Provide the [X, Y] coordinate of the cell's center where the given text is located.  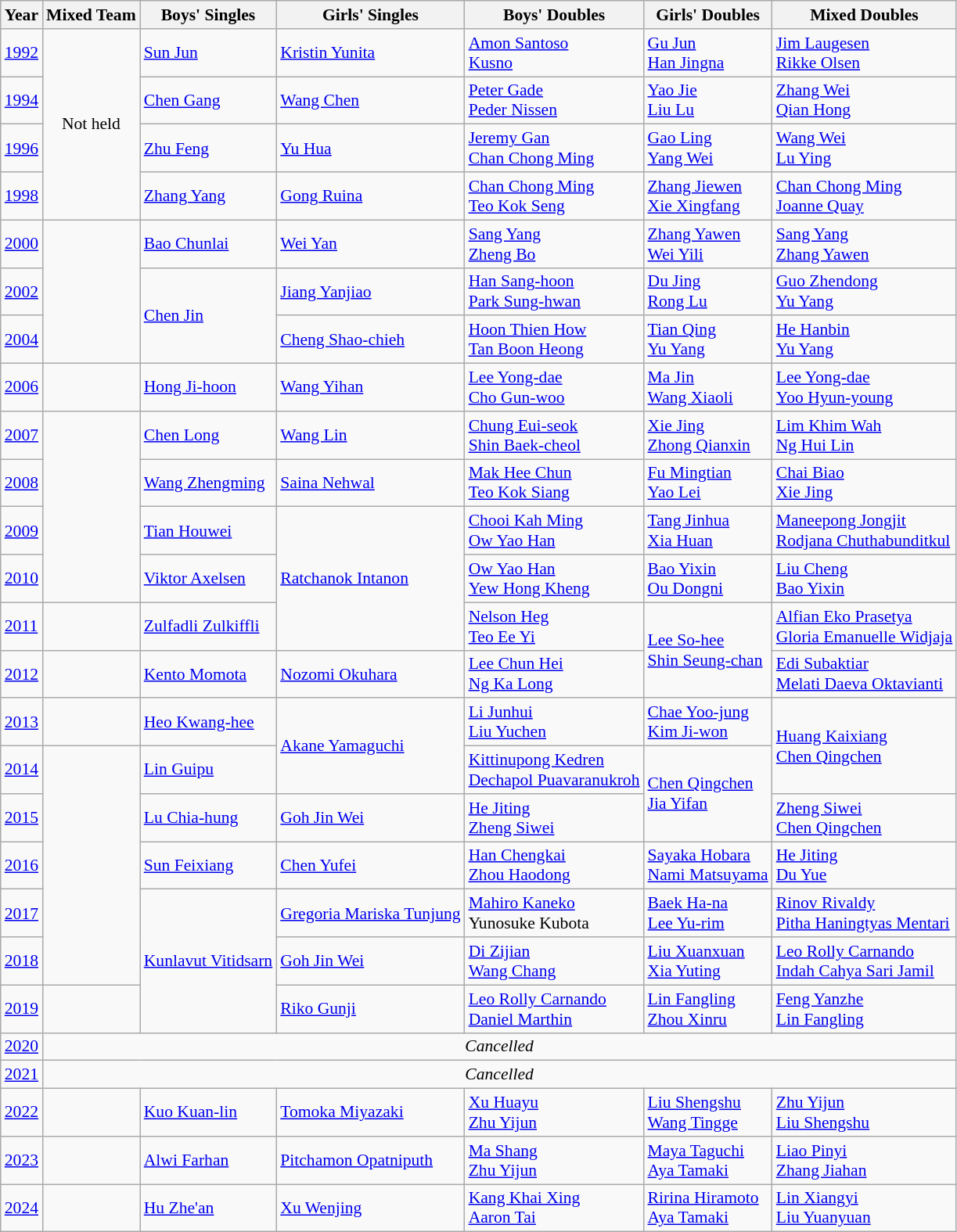
Wang Chen [370, 100]
Jiang Yanjiao [370, 291]
Ratchanok Intanon [370, 579]
Bao Yixin Ou Dongni [708, 579]
Jeremy Gan Chan Chong Ming [554, 149]
2006 [22, 388]
Pitchamon Opatniputh [370, 1161]
Liu Shengshu Wang Tingge [708, 1112]
Hu Zhe'an [208, 1208]
Kunlavut Vitidsarn [208, 961]
Mixed Doubles [864, 15]
Zhang Yang [208, 196]
Liu Cheng Bao Yixin [864, 579]
He Jiting Du Yue [864, 865]
Chooi Kah Ming Ow Yao Han [554, 530]
Boys' Doubles [554, 15]
1992 [22, 53]
Amon Santoso Kusno [554, 53]
Wang Lin [370, 435]
2017 [22, 914]
Year [22, 15]
2014 [22, 770]
Lu Chia-hung [208, 818]
Peter Gade Peder Nissen [554, 100]
2024 [22, 1208]
1996 [22, 149]
Alfian Eko Prasetya Gloria Emanuelle Widjaja [864, 626]
Gu Jun Han Jingna [708, 53]
Du Jing Rong Lu [708, 291]
Hong Ji-hoon [208, 388]
2009 [22, 530]
Sang Yang Zheng Bo [554, 244]
Zhang Jiewen Xie Xingfang [708, 196]
Heo Kwang-hee [208, 723]
Chan Chong Ming Teo Kok Seng [554, 196]
Nozomi Okuhara [370, 674]
Tomoka Miyazaki [370, 1112]
Xu Huayu Zhu Yijun [554, 1112]
Lin Guipu [208, 770]
Alwi Farhan [208, 1161]
Cheng Shao-chieh [370, 339]
Tian Houwei [208, 530]
Kittinupong Kedren Dechapol Puavaranukroh [554, 770]
Xie Jing Zhong Qianxin [708, 435]
2013 [22, 723]
2008 [22, 483]
Edi Subaktiar Melati Daeva Oktavianti [864, 674]
Chae Yoo-jung Kim Ji-won [708, 723]
Kuo Kuan-lin [208, 1112]
Gregoria Mariska Tunjung [370, 914]
Wang Wei Lu Ying [864, 149]
2004 [22, 339]
2021 [22, 1075]
2012 [22, 674]
Gao Ling Yang Wei [708, 149]
Girls' Doubles [708, 15]
Ma Jin Wang Xiaoli [708, 388]
Li Junhui Liu Yuchen [554, 723]
Kang Khai Xing Aaron Tai [554, 1208]
Feng Yanzhe Lin Fangling [864, 1009]
Saina Nehwal [370, 483]
Yao Jie Liu Lu [708, 100]
Rinov Rivaldy Pitha Haningtyas Mentari [864, 914]
Chung Eui-seok Shin Baek-cheol [554, 435]
Viktor Axelsen [208, 579]
Wang Zhengming [208, 483]
2018 [22, 961]
Guo Zhendong Yu Yang [864, 291]
Chan Chong Ming Joanne Quay [864, 196]
He Hanbin Yu Yang [864, 339]
Riko Gunji [370, 1009]
2011 [22, 626]
Chen Gang [208, 100]
Xu Wenjing [370, 1208]
Zhu Yijun Liu Shengshu [864, 1112]
Zhang Yawen Wei Yili [708, 244]
Gong Ruina [370, 196]
Chen Jin [208, 315]
Jim Laugesen Rikke Olsen [864, 53]
2015 [22, 818]
2000 [22, 244]
Ririna Hiramoto Aya Tamaki [708, 1208]
Not held [91, 124]
Zhu Feng [208, 149]
Akane Yamaguchi [370, 746]
Tang Jinhua Xia Huan [708, 530]
Han Chengkai Zhou Haodong [554, 865]
1998 [22, 196]
Sun Jun [208, 53]
Kento Momota [208, 674]
2010 [22, 579]
2022 [22, 1112]
Girls' Singles [370, 15]
Chen Yufei [370, 865]
Wei Yan [370, 244]
Bao Chunlai [208, 244]
Mahiro Kaneko Yunosuke Kubota [554, 914]
Lin Xiangyi Liu Yuanyuan [864, 1208]
Ma Shang Zhu Yijun [554, 1161]
Di Zijian Wang Chang [554, 961]
2002 [22, 291]
Lee Yong-dae Yoo Hyun-young [864, 388]
2016 [22, 865]
Lee So-hee Shin Seung-chan [708, 650]
Han Sang-hoon Park Sung-hwan [554, 291]
Chen Long [208, 435]
Yu Hua [370, 149]
Mixed Team [91, 15]
Sayaka Hobara Nami Matsuyama [708, 865]
Maneepong Jongjit Rodjana Chuthabunditkul [864, 530]
2007 [22, 435]
Lee Chun Hei Ng Ka Long [554, 674]
Zhang Wei Qian Hong [864, 100]
1994 [22, 100]
Liu Xuanxuan Xia Yuting [708, 961]
Zulfadli Zulkiffli [208, 626]
Tian Qing Yu Yang [708, 339]
2023 [22, 1161]
Lim Khim Wah Ng Hui Lin [864, 435]
2019 [22, 1009]
Kristin Yunita [370, 53]
2020 [22, 1047]
Liao Pinyi Zhang Jiahan [864, 1161]
Huang Kaixiang Chen Qingchen [864, 746]
Wang Yihan [370, 388]
Chen Qingchen Jia Yifan [708, 794]
Leo Rolly Carnando Indah Cahya Sari Jamil [864, 961]
Lee Yong-dae Cho Gun-woo [554, 388]
Boys' Singles [208, 15]
Nelson Heg Teo Ee Yi [554, 626]
Zheng Siwei Chen Qingchen [864, 818]
Sang Yang Zhang Yawen [864, 244]
Hoon Thien How Tan Boon Heong [554, 339]
Lin Fangling Zhou Xinru [708, 1009]
Fu Mingtian Yao Lei [708, 483]
Chai Biao Xie Jing [864, 483]
Sun Feixiang [208, 865]
Maya Taguchi Aya Tamaki [708, 1161]
Leo Rolly Carnando Daniel Marthin [554, 1009]
Baek Ha-na Lee Yu-rim [708, 914]
Ow Yao Han Yew Hong Kheng [554, 579]
He Jiting Zheng Siwei [554, 818]
Mak Hee Chun Teo Kok Siang [554, 483]
